For the text-containing cell, return its midpoint in (x, y) coordinate format. 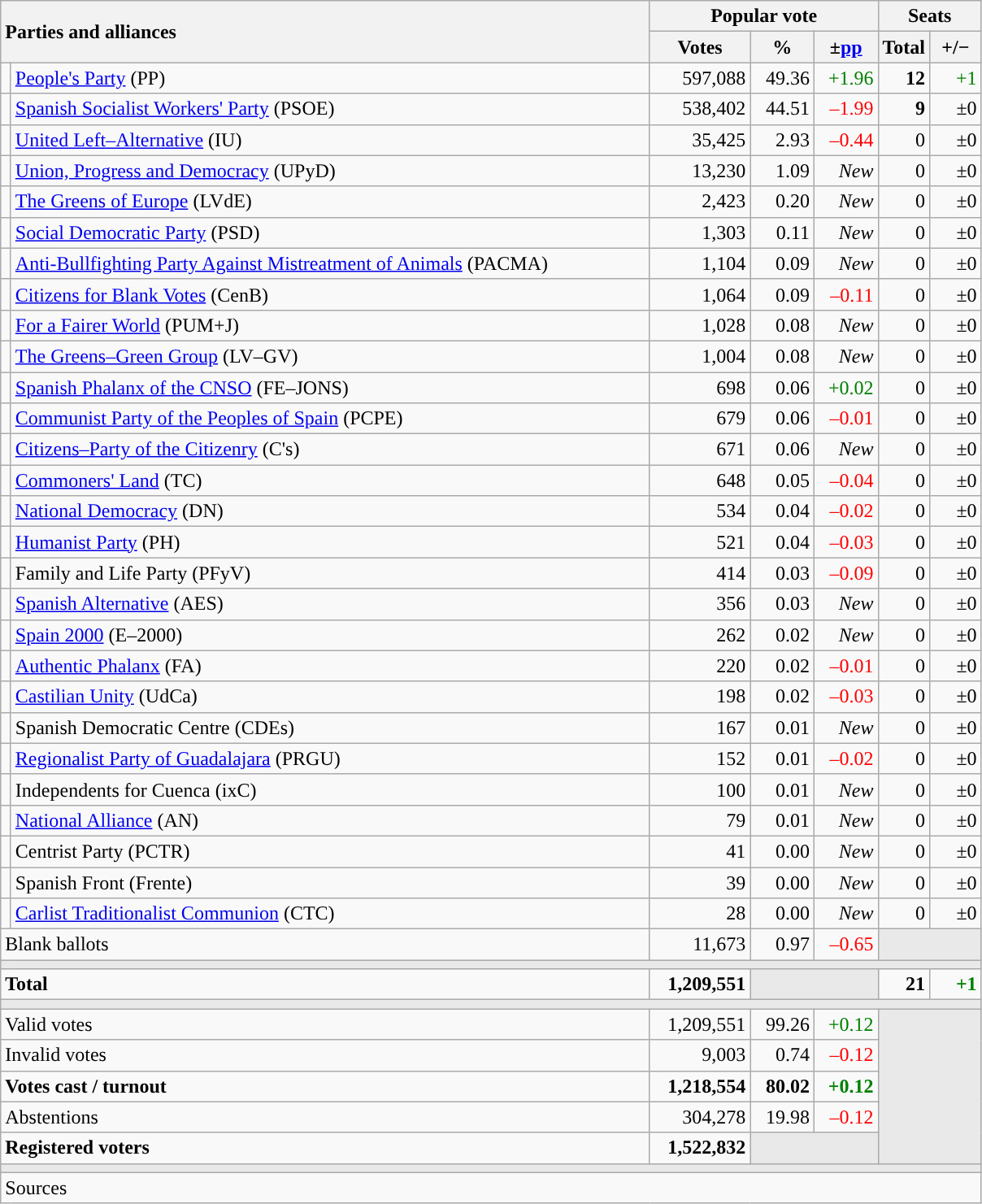
9 (904, 109)
Commoners' Land (TC) (330, 480)
28 (700, 914)
0.74 (782, 1055)
2,423 (700, 202)
220 (700, 666)
Votes cast / turnout (325, 1086)
% (782, 47)
0.20 (782, 202)
Invalid votes (325, 1055)
39 (700, 882)
Humanist Party (PH) (330, 542)
Seats (930, 16)
198 (700, 697)
Anti-Bullfighting Party Against Mistreatment of Animals (PACMA) (330, 263)
Votes (700, 47)
1,218,554 (700, 1086)
The Greens–Green Group (LV–GV) (330, 356)
±pp (845, 47)
1,104 (700, 263)
Authentic Phalanx (FA) (330, 666)
304,278 (700, 1117)
Abstentions (325, 1117)
41 (700, 851)
Spanish Phalanx of the CNSO (FE–JONS) (330, 388)
+1.96 (845, 78)
534 (700, 511)
356 (700, 604)
National Democracy (DN) (330, 511)
262 (700, 635)
538,402 (700, 109)
Spain 2000 (E–2000) (330, 635)
Carlist Traditionalist Communion (CTC) (330, 914)
80.02 (782, 1086)
Citizens–Party of the Citizenry (C's) (330, 450)
+0.02 (845, 388)
521 (700, 542)
People's Party (PP) (330, 78)
Citizens for Blank Votes (CenB) (330, 294)
Parties and alliances (325, 32)
1.09 (782, 171)
19.98 (782, 1117)
0.97 (782, 945)
0.05 (782, 480)
0.11 (782, 233)
Popular vote (764, 16)
Valid votes (325, 1024)
–0.11 (845, 294)
1,303 (700, 233)
1,028 (700, 325)
2.93 (782, 140)
Spanish Socialist Workers' Party (PSOE) (330, 109)
698 (700, 388)
National Alliance (AN) (330, 820)
9,003 (700, 1055)
13,230 (700, 171)
Blank ballots (325, 945)
Communist Party of the Peoples of Spain (PCPE) (330, 419)
Regionalist Party of Guadalajara (PRGU) (330, 758)
Spanish Alternative (AES) (330, 604)
100 (700, 789)
+/− (956, 47)
35,425 (700, 140)
–1.99 (845, 109)
671 (700, 450)
597,088 (700, 78)
Social Democratic Party (PSD) (330, 233)
Independents for Cuenca (ixC) (330, 789)
Family and Life Party (PFyV) (330, 573)
49.36 (782, 78)
414 (700, 573)
The Greens of Europe (LVdE) (330, 202)
44.51 (782, 109)
167 (700, 728)
Sources (491, 1188)
For a Fairer World (PUM+J) (330, 325)
Spanish Front (Frente) (330, 882)
12 (904, 78)
21 (904, 984)
1,064 (700, 294)
1,522,832 (700, 1148)
Spanish Democratic Centre (CDEs) (330, 728)
99.26 (782, 1024)
United Left–Alternative (IU) (330, 140)
679 (700, 419)
–0.65 (845, 945)
1,004 (700, 356)
79 (700, 820)
–0.44 (845, 140)
Union, Progress and Democracy (UPyD) (330, 171)
648 (700, 480)
152 (700, 758)
–0.09 (845, 573)
11,673 (700, 945)
–0.04 (845, 480)
Centrist Party (PCTR) (330, 851)
Registered voters (325, 1148)
Castilian Unity (UdCa) (330, 697)
